Extract the (X, Y) coordinate from the center of the cell holding the provided text.  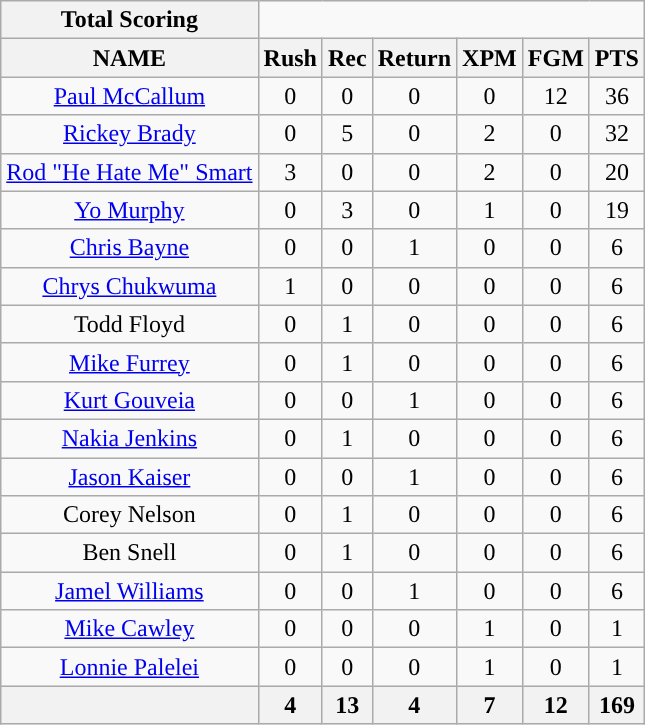
36 (616, 96)
19 (616, 210)
20 (616, 172)
Corey Nelson (130, 515)
Lonnie Palelei (130, 667)
Todd Floyd (130, 324)
Yo Murphy (130, 210)
169 (616, 705)
XPM (490, 58)
Rec (347, 58)
Chris Bayne (130, 248)
Kurt Gouveia (130, 400)
Nakia Jenkins (130, 438)
Rod "He Hate Me" Smart (130, 172)
PTS (616, 58)
Return (414, 58)
FGM (556, 58)
Chrys Chukwuma (130, 286)
5 (347, 134)
Rush (290, 58)
Mike Furrey (130, 362)
32 (616, 134)
Total Scoring (130, 20)
Paul McCallum (130, 96)
Rickey Brady (130, 134)
Ben Snell (130, 553)
13 (347, 705)
Jason Kaiser (130, 477)
Jamel Williams (130, 591)
NAME (130, 58)
7 (490, 705)
Mike Cawley (130, 629)
